Return (X, Y) of the center of cell containing provided text 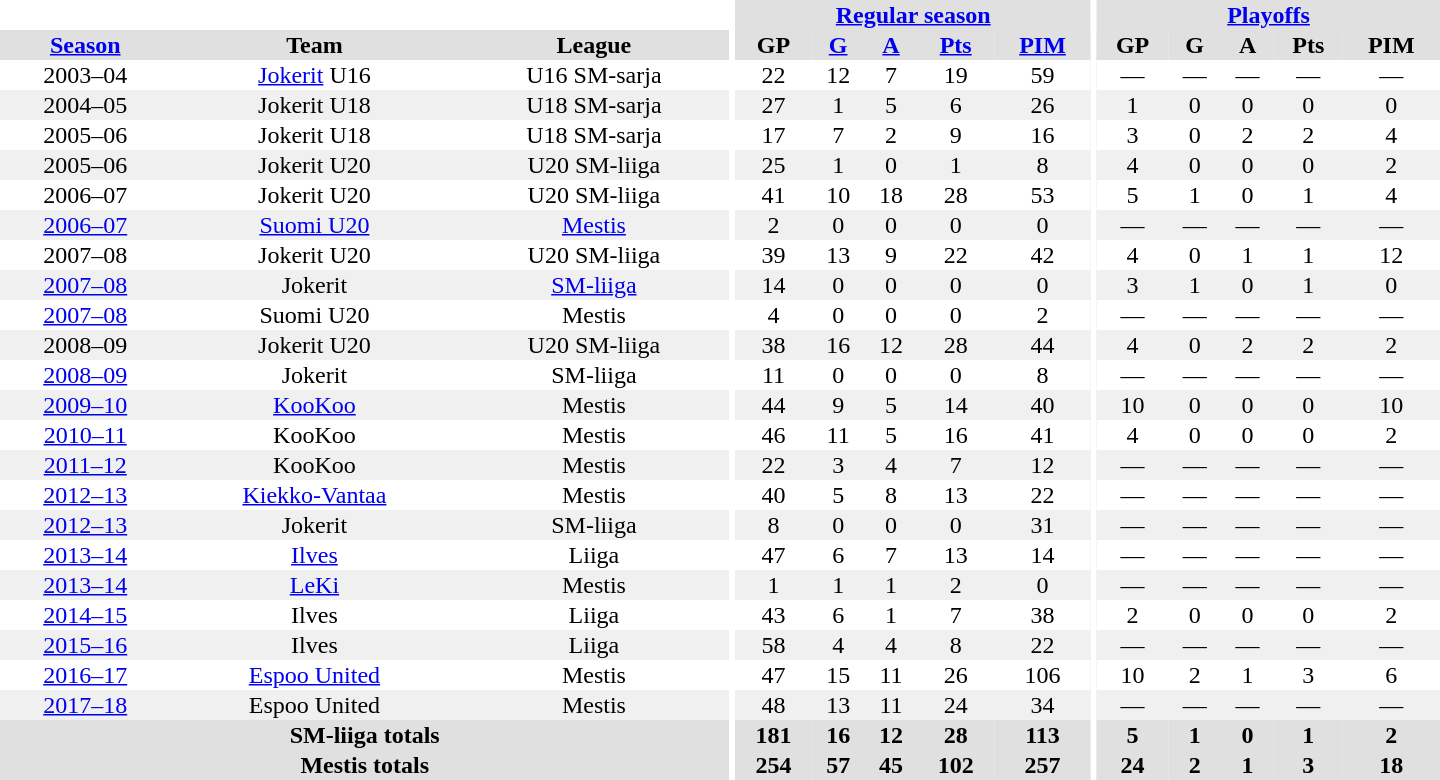
2015–16 (85, 645)
42 (1042, 255)
45 (892, 765)
2017–18 (85, 705)
31 (1042, 525)
2016–17 (85, 675)
106 (1042, 675)
2014–15 (85, 615)
Playoffs (1268, 15)
181 (773, 735)
Mestis totals (364, 765)
15 (838, 675)
19 (955, 75)
Jokerit U16 (314, 75)
27 (773, 105)
Team (314, 45)
2004–05 (85, 105)
Season (85, 45)
2011–12 (85, 465)
2010–11 (85, 435)
2009–10 (85, 405)
2003–04 (85, 75)
25 (773, 165)
113 (1042, 735)
102 (955, 765)
Kiekko-Vantaa (314, 495)
U16 SM-sarja (594, 75)
League (594, 45)
257 (1042, 765)
LeKi (314, 585)
17 (773, 135)
254 (773, 765)
48 (773, 705)
53 (1042, 195)
58 (773, 645)
43 (773, 615)
Regular season (913, 15)
39 (773, 255)
57 (838, 765)
59 (1042, 75)
SM-liiga totals (364, 735)
34 (1042, 705)
46 (773, 435)
